Output the (X, Y) coordinate of the center of the cell containing the given text.  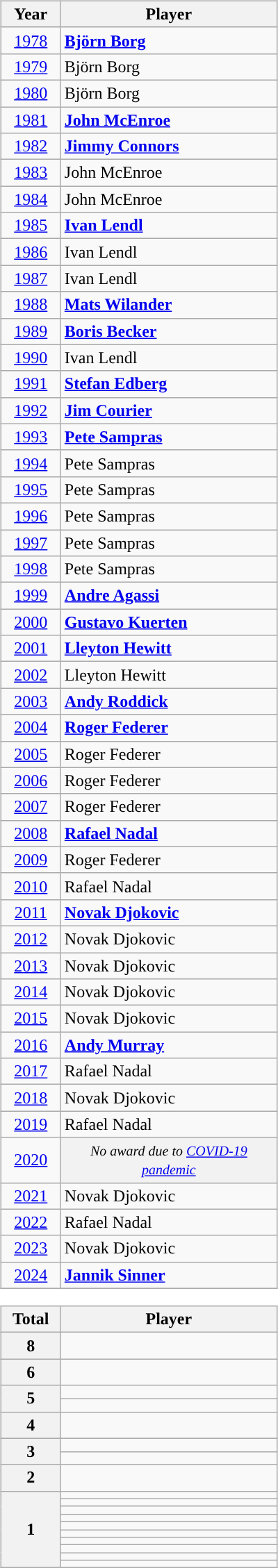
2021 (31, 1196)
2014 (31, 992)
2006 (31, 781)
1993 (31, 437)
1982 (31, 147)
2024 (31, 1275)
2013 (31, 966)
2002 (31, 675)
Total (31, 1319)
1999 (31, 596)
1988 (31, 305)
Stefan Edberg (168, 384)
1992 (31, 410)
2001 (31, 649)
Year (31, 14)
No award due to COVID-19 pandemic (168, 1160)
2 (31, 1478)
Jannik Sinner (168, 1275)
2016 (31, 1045)
2010 (31, 886)
Boris Becker (168, 331)
1987 (31, 278)
1998 (31, 569)
2008 (31, 833)
Andre Agassi (168, 596)
1983 (31, 173)
2003 (31, 701)
2023 (31, 1249)
1989 (31, 331)
2020 (31, 1160)
1980 (31, 93)
1981 (31, 120)
1990 (31, 358)
1997 (31, 542)
2011 (31, 912)
1996 (31, 516)
2004 (31, 728)
2019 (31, 1124)
Andy Murray (168, 1045)
2005 (31, 754)
1979 (31, 67)
2022 (31, 1222)
1994 (31, 463)
Jim Courier (168, 410)
2009 (31, 860)
1986 (31, 252)
1995 (31, 490)
2017 (31, 1071)
2015 (31, 1019)
1991 (31, 384)
1978 (31, 40)
2000 (31, 622)
Jimmy Connors (168, 147)
2018 (31, 1098)
6 (31, 1372)
Andy Roddick (168, 701)
5 (31, 1399)
4 (31, 1425)
2007 (31, 807)
3 (31, 1451)
1984 (31, 199)
Gustavo Kuerten (168, 622)
1 (31, 1529)
8 (31, 1346)
2012 (31, 939)
1985 (31, 226)
Mats Wilander (168, 305)
